Pinpoint the cell where the given text exists, returning its [x, y] midpoint coordinate. 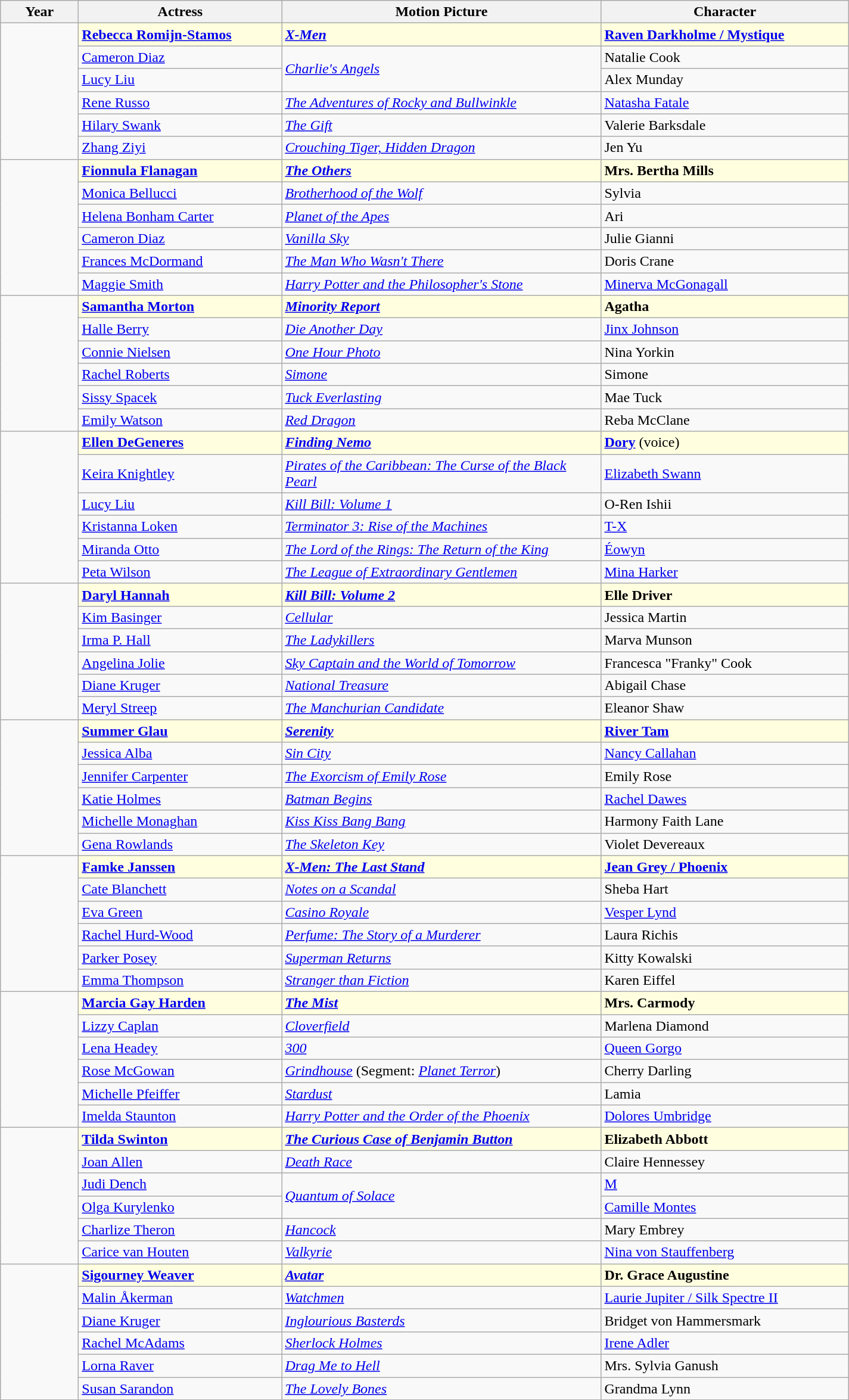
Perfume: The Story of a Murderer [441, 935]
Hilary Swank [180, 125]
Meryl Streep [180, 708]
National Treasure [441, 686]
Rachel Hurd-Wood [180, 935]
Kiss Kiss Bang Bang [441, 822]
Karen Eiffel [724, 980]
Nancy Callahan [724, 754]
T-X [724, 527]
Natalie Cook [724, 57]
Hancock [441, 1230]
One Hour Photo [441, 352]
Mary Embrey [724, 1230]
Michelle Monaghan [180, 822]
Mae Tuck [724, 397]
Peta Wilson [180, 572]
Cellular [441, 617]
Stardust [441, 1094]
Red Dragon [441, 420]
Superman Returns [441, 957]
Mrs. Carmody [724, 1003]
Ari [724, 216]
Rose McGowan [180, 1071]
The Man Who Wasn't There [441, 261]
Judi Dench [180, 1184]
X-Men [441, 35]
The Exorcism of Emily Rose [441, 776]
Mrs. Bertha Mills [724, 170]
Finding Nemo [441, 443]
Character [724, 12]
The Skeleton Key [441, 844]
Jinx Johnson [724, 329]
Famke Janssen [180, 867]
River Tam [724, 731]
M [724, 1184]
Quantum of Solace [441, 1196]
Eva Green [180, 912]
Katie Holmes [180, 799]
Queen Gorgo [724, 1049]
Death Race [441, 1162]
Lizzy Caplan [180, 1025]
Lorna Raver [180, 1365]
Jen Yu [724, 148]
Connie Nielsen [180, 352]
Mrs. Sylvia Ganush [724, 1365]
Elizabeth Swann [724, 473]
Éowyn [724, 549]
The Manchurian Candidate [441, 708]
Emily Watson [180, 420]
Harry Potter and the Philosopher's Stone [441, 284]
Tilda Swinton [180, 1139]
Die Another Day [441, 329]
Kim Basinger [180, 617]
Irma P. Hall [180, 640]
Joan Allen [180, 1162]
Nina Yorkin [724, 352]
X-Men: The Last Stand [441, 867]
Reba McClane [724, 420]
Zhang Ziyi [180, 148]
Marlena Diamond [724, 1025]
Rachel Dawes [724, 799]
Sigourney Weaver [180, 1275]
Charlie's Angels [441, 69]
O-Ren Ishii [724, 504]
Harmony Faith Lane [724, 822]
Valkyrie [441, 1252]
Pirates of the Caribbean: The Curse of the Black Pearl [441, 473]
Jessica Alba [180, 754]
Fionnula Flanagan [180, 170]
Carice van Houten [180, 1252]
Dr. Grace Augustine [724, 1275]
Sissy Spacek [180, 397]
Susan Sarandon [180, 1389]
Emma Thompson [180, 980]
Drag Me to Hell [441, 1365]
Stranger than Fiction [441, 980]
Camille Montes [724, 1207]
Violet Devereaux [724, 844]
Planet of the Apes [441, 216]
Frances McDormand [180, 261]
Lena Headey [180, 1049]
Charlize Theron [180, 1230]
Rebecca Romijn-Stamos [180, 35]
Rachel Roberts [180, 375]
Laura Richis [724, 935]
Dory (voice) [724, 443]
Daryl Hannah [180, 595]
Actress [180, 12]
Miranda Otto [180, 549]
Summer Glau [180, 731]
Kitty Kowalski [724, 957]
Marcia Gay Harden [180, 1003]
Emily Rose [724, 776]
Elle Driver [724, 595]
Watchmen [441, 1298]
Cate Blanchett [180, 889]
The Lovely Bones [441, 1389]
Bridget von Hammersmark [724, 1320]
Motion Picture [441, 12]
Kristanna Loken [180, 527]
Brotherhood of the Wolf [441, 193]
Maggie Smith [180, 284]
Claire Hennessey [724, 1162]
Alex Munday [724, 80]
Batman Begins [441, 799]
Vanilla Sky [441, 238]
Marva Munson [724, 640]
Keira Knightley [180, 473]
Rene Russo [180, 102]
Grindhouse (Segment: Planet Terror) [441, 1071]
Agatha [724, 307]
Doris Crane [724, 261]
Elizabeth Abbott [724, 1139]
Imelda Staunton [180, 1116]
Valerie Barksdale [724, 125]
Jennifer Carpenter [180, 776]
Jean Grey / Phoenix [724, 867]
Angelina Jolie [180, 663]
The Mist [441, 1003]
Grandma Lynn [724, 1389]
The Adventures of Rocky and Bullwinkle [441, 102]
Casino Royale [441, 912]
Halle Berry [180, 329]
Sky Captain and the World of Tomorrow [441, 663]
Dolores Umbridge [724, 1116]
Lamia [724, 1094]
The Curious Case of Benjamin Button [441, 1139]
Julie Gianni [724, 238]
Harry Potter and the Order of the Phoenix [441, 1116]
Monica Bellucci [180, 193]
Helena Bonham Carter [180, 216]
Sherlock Holmes [441, 1343]
Malin Åkerman [180, 1298]
Sylvia [724, 193]
Kill Bill: Volume 2 [441, 595]
Inglourious Basterds [441, 1320]
Parker Posey [180, 957]
Michelle Pfeiffer [180, 1094]
Minerva McGonagall [724, 284]
Laurie Jupiter / Silk Spectre II [724, 1298]
Avatar [441, 1275]
Abigail Chase [724, 686]
Gena Rowlands [180, 844]
Cloverfield [441, 1025]
300 [441, 1049]
Rachel McAdams [180, 1343]
Kill Bill: Volume 1 [441, 504]
Year [39, 12]
Vesper Lynd [724, 912]
Sheba Hart [724, 889]
The League of Extraordinary Gentlemen [441, 572]
Terminator 3: Rise of the Machines [441, 527]
Crouching Tiger, Hidden Dragon [441, 148]
Sin City [441, 754]
Olga Kurylenko [180, 1207]
Natasha Fatale [724, 102]
Notes on a Scandal [441, 889]
Minority Report [441, 307]
Nina von Stauffenberg [724, 1252]
Irene Adler [724, 1343]
Raven Darkholme / Mystique [724, 35]
The Others [441, 170]
Serenity [441, 731]
The Gift [441, 125]
Cherry Darling [724, 1071]
Mina Harker [724, 572]
Eleanor Shaw [724, 708]
The Lord of the Rings: The Return of the King [441, 549]
The Ladykillers [441, 640]
Ellen DeGeneres [180, 443]
Jessica Martin [724, 617]
Samantha Morton [180, 307]
Francesca "Franky" Cook [724, 663]
Tuck Everlasting [441, 397]
